Return the (X, Y) coordinate for the center point of the cell that contains the specified text.  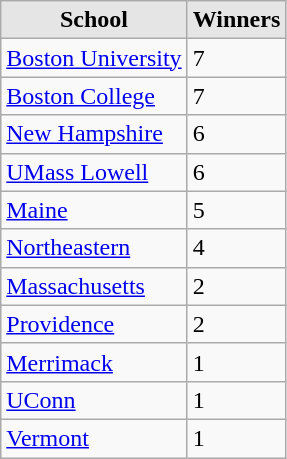
5 (236, 210)
Boston College (94, 96)
Merrimack (94, 362)
Boston University (94, 58)
Northeastern (94, 248)
UConn (94, 400)
Maine (94, 210)
4 (236, 248)
Providence (94, 324)
New Hampshire (94, 134)
UMass Lowell (94, 172)
Vermont (94, 438)
School (94, 20)
Winners (236, 20)
Massachusetts (94, 286)
